From the cell containing the given text, extract its center point as [X, Y] coordinate. 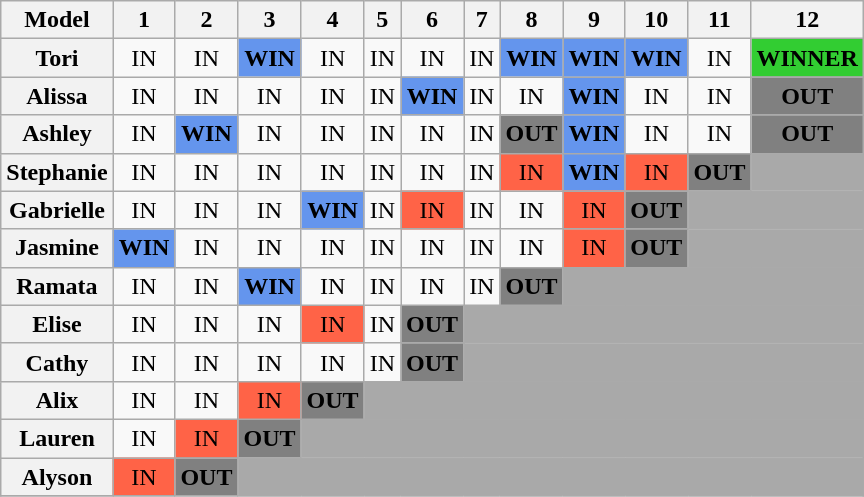
Jasmine [57, 248]
7 [482, 20]
1 [144, 20]
Gabrielle [57, 210]
5 [382, 20]
Lauren [57, 438]
4 [332, 20]
Model [57, 20]
10 [656, 20]
6 [432, 20]
2 [206, 20]
Tori [57, 58]
Ashley [57, 134]
3 [270, 20]
12 [807, 20]
WINNER [807, 58]
Cathy [57, 362]
8 [532, 20]
Alissa [57, 96]
Alix [57, 400]
Stephanie [57, 172]
Alyson [57, 477]
9 [594, 20]
Elise [57, 324]
Ramata [57, 286]
11 [720, 20]
